Return (x, y) of the center of cell containing provided text 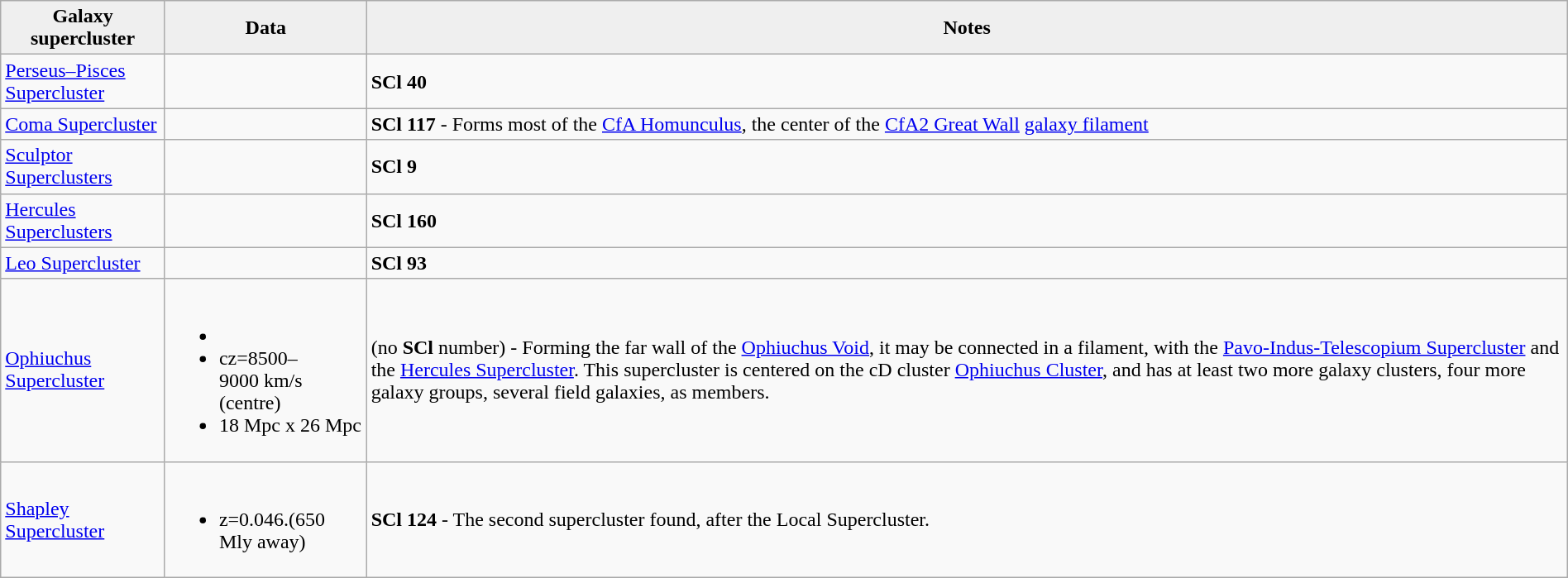
Leo Supercluster (83, 263)
Notes (967, 28)
Data (265, 28)
SCl 117 - Forms most of the CfA Homunculus, the center of the CfA2 Great Wall galaxy filament (967, 124)
SCl 40 (967, 81)
SCl 160 (967, 220)
Hercules Superclusters (83, 220)
Galaxy supercluster (83, 28)
SCl 93 (967, 263)
z=0.046.(650 Mly away) (265, 519)
cz=8500–9000 km/s (centre)18 Mpc x 26 Mpc (265, 370)
Shapley Supercluster (83, 519)
Coma Supercluster (83, 124)
SCl 124 - The second supercluster found, after the Local Supercluster. (967, 519)
Perseus–Pisces Supercluster (83, 81)
Ophiuchus Supercluster (83, 370)
SCl 9 (967, 167)
Sculptor Superclusters (83, 167)
